Output the (x, y) coordinate of the center of the cell containing the given text.  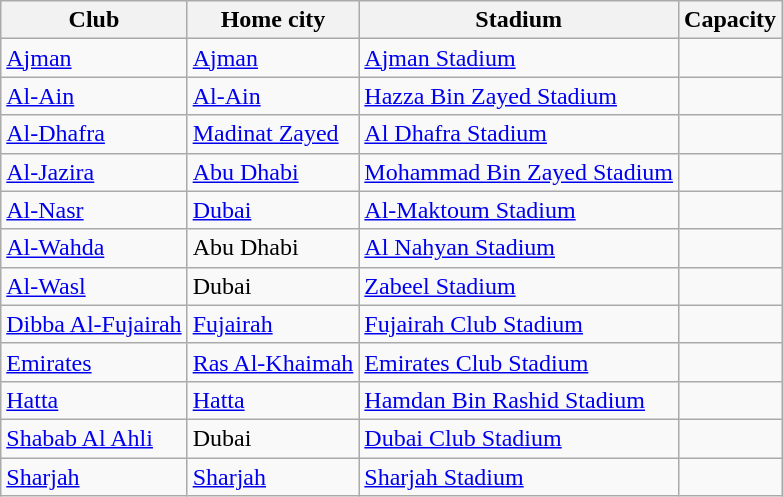
Hamdan Bin Rashid Stadium (519, 400)
Stadium (519, 20)
Fujairah Club Stadium (519, 324)
Madinat Zayed (273, 134)
Zabeel Stadium (519, 286)
Fujairah (273, 324)
Al Nahyan Stadium (519, 248)
Ajman Stadium (519, 58)
Emirates Club Stadium (519, 362)
Home city (273, 20)
Emirates (94, 362)
Shabab Al Ahli (94, 438)
Ras Al-Khaimah (273, 362)
Dubai Club Stadium (519, 438)
Mohammad Bin Zayed Stadium (519, 172)
Al-Wahda (94, 248)
Al Dhafra Stadium (519, 134)
Al-Maktoum Stadium (519, 210)
Al-Jazira (94, 172)
Sharjah Stadium (519, 477)
Al-Nasr (94, 210)
Al-Wasl (94, 286)
Hazza Bin Zayed Stadium (519, 96)
Club (94, 20)
Dibba Al-Fujairah (94, 324)
Al-Dhafra (94, 134)
Capacity (730, 20)
